Return [X, Y] of the center of cell containing provided text 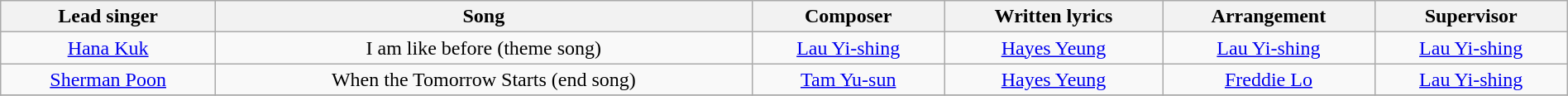
Tam Yu-sun [849, 79]
Supervisor [1470, 17]
Arrangement [1269, 17]
Freddie Lo [1269, 79]
Lead singer [108, 17]
When the Tomorrow Starts (end song) [485, 79]
I am like before (theme song) [485, 48]
Hana Kuk [108, 48]
Composer [849, 17]
Sherman Poon [108, 79]
Written lyrics [1054, 17]
Song [485, 17]
